Detect which cell encompasses the target text, then output its [x, y] center coordinate. 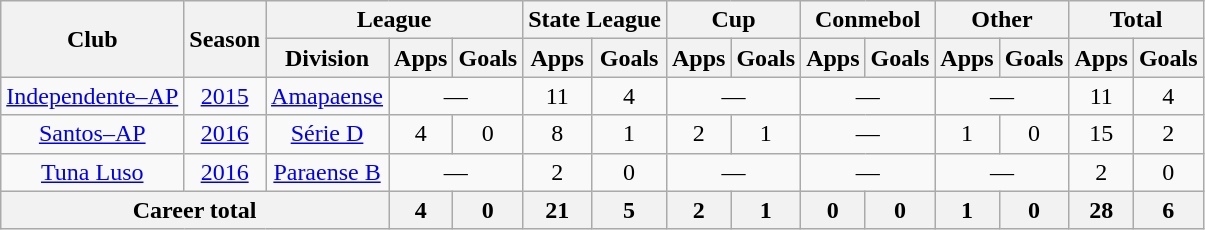
Série D [328, 134]
Independente–AP [92, 96]
21 [558, 210]
15 [1101, 134]
28 [1101, 210]
Total [1136, 20]
Paraense B [328, 172]
Cup [733, 20]
League [394, 20]
Club [92, 39]
5 [630, 210]
Season [225, 39]
Career total [195, 210]
8 [558, 134]
Conmebol [868, 20]
State League [595, 20]
Other [1002, 20]
2015 [225, 96]
Tuna Luso [92, 172]
Santos–AP [92, 134]
Amapaense [328, 96]
6 [1168, 210]
Division [328, 58]
